Identify which cell holds the provided text, then report its [x, y] central coordinate. 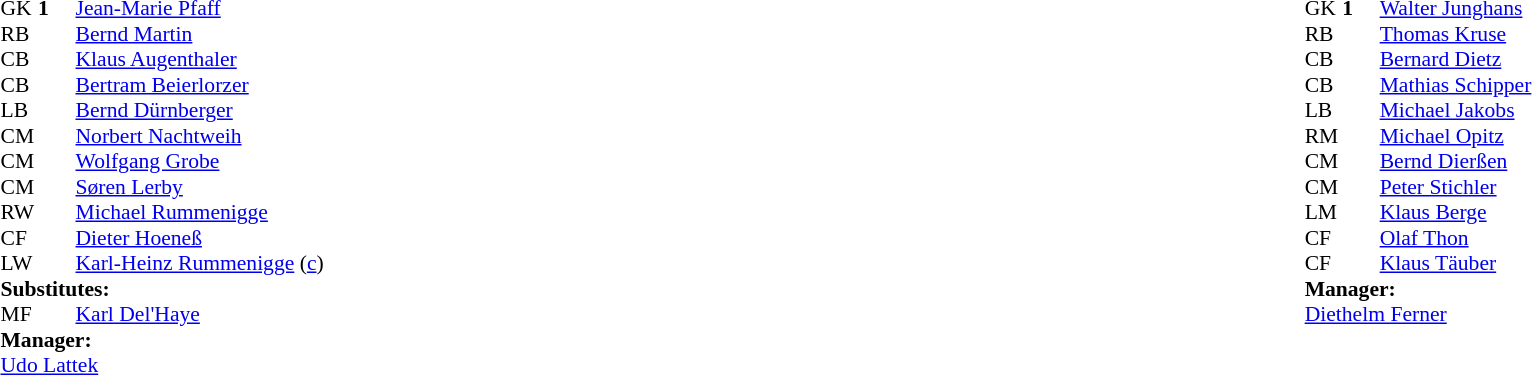
Diethelm Ferner [1418, 315]
Substitutes: [162, 289]
Olaf Thon [1456, 238]
Thomas Kruse [1456, 34]
LM [1324, 213]
LW [19, 263]
Michael Rummenigge [200, 213]
Klaus Augenthaler [200, 59]
Dieter Hoeneß [200, 238]
Wolfgang Grobe [200, 161]
Bernd Dierßen [1456, 161]
Michael Jakobs [1456, 111]
RW [19, 213]
Peter Stichler [1456, 187]
Bernard Dietz [1456, 59]
Bernd Dürnberger [200, 111]
RM [1324, 136]
Klaus Täuber [1456, 263]
Bertram Beierlorzer [200, 85]
Søren Lerby [200, 187]
Karl-Heinz Rummenigge (c) [200, 263]
Karl Del'Haye [200, 315]
Michael Opitz [1456, 136]
MF [19, 315]
Mathias Schipper [1456, 85]
Bernd Martin [200, 34]
Klaus Berge [1456, 213]
Norbert Nachtweih [200, 136]
